Find where the given text appears and provide that cell's center as (x, y) coordinate. 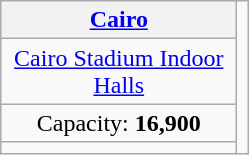
Cairo Stadium Indoor Halls (119, 72)
Capacity: 16,900 (119, 123)
Cairo (119, 20)
